Capture the cell that displays the provided text and extract its (X, Y) central coordinate. 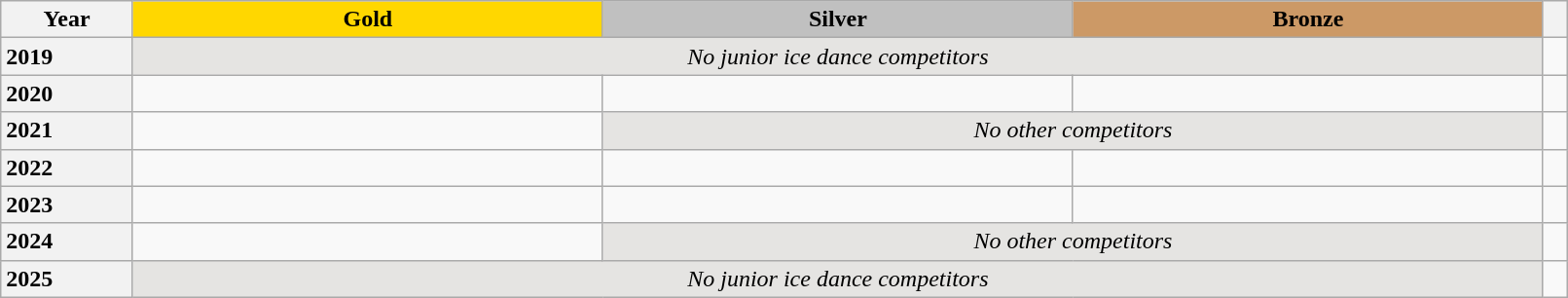
Gold (368, 19)
2019 (67, 56)
2021 (67, 130)
2020 (67, 93)
2024 (67, 242)
Bronze (1308, 19)
2025 (67, 279)
Silver (837, 19)
2022 (67, 168)
Year (67, 19)
2023 (67, 205)
